Extract the (X, Y) coordinate from the center of the cell holding the provided text.  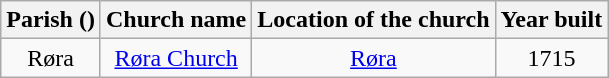
Røra Church (176, 58)
Parish () (51, 20)
Year built (552, 20)
Location of the church (374, 20)
1715 (552, 58)
Church name (176, 20)
